Determine the [x, y] coordinate at the center of the cell enclosing the given text.  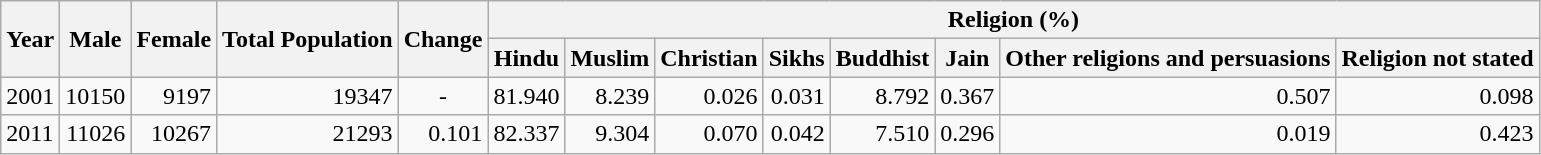
- [443, 96]
0.019 [1168, 134]
0.367 [968, 96]
19347 [308, 96]
81.940 [526, 96]
Muslim [610, 58]
Male [96, 39]
8.239 [610, 96]
0.423 [1438, 134]
Change [443, 39]
2001 [30, 96]
Year [30, 39]
8.792 [882, 96]
21293 [308, 134]
Hindu [526, 58]
10267 [174, 134]
Religion not stated [1438, 58]
Total Population [308, 39]
Female [174, 39]
Other religions and persuasions [1168, 58]
Christian [709, 58]
0.042 [796, 134]
Jain [968, 58]
82.337 [526, 134]
10150 [96, 96]
7.510 [882, 134]
9.304 [610, 134]
0.026 [709, 96]
Buddhist [882, 58]
11026 [96, 134]
0.507 [1168, 96]
0.098 [1438, 96]
2011 [30, 134]
0.101 [443, 134]
0.070 [709, 134]
Religion (%) [1014, 20]
0.296 [968, 134]
9197 [174, 96]
Sikhs [796, 58]
0.031 [796, 96]
